Locate the cell with the specified text and output its [x, y] center coordinate. 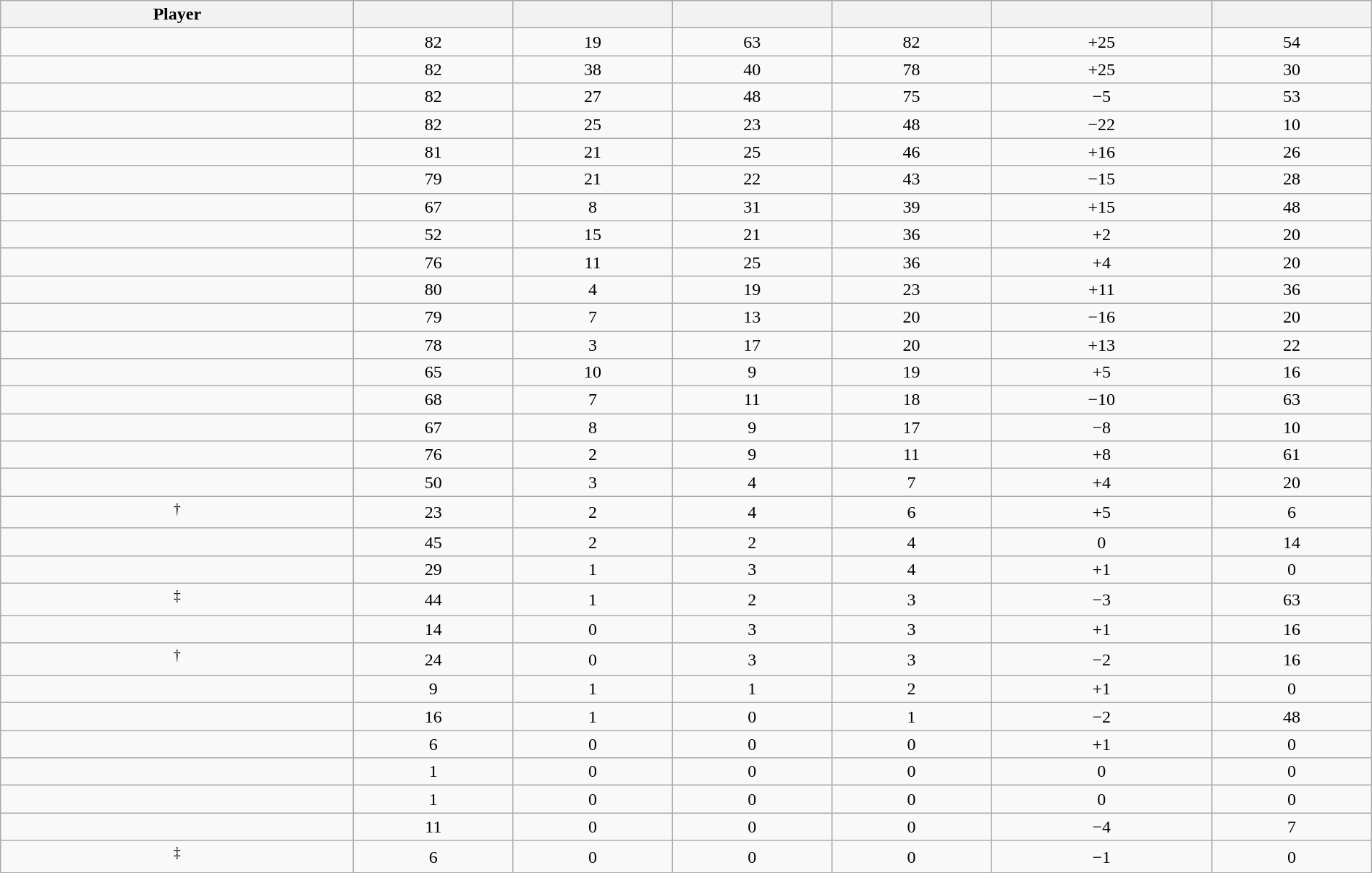
52 [433, 234]
50 [433, 482]
+11 [1101, 289]
45 [433, 542]
26 [1292, 152]
−3 [1101, 600]
−16 [1101, 317]
15 [593, 234]
81 [433, 152]
53 [1292, 97]
13 [752, 317]
44 [433, 600]
+15 [1101, 207]
80 [433, 289]
−8 [1101, 427]
75 [911, 97]
+13 [1101, 345]
28 [1292, 179]
40 [752, 69]
54 [1292, 42]
−22 [1101, 124]
43 [911, 179]
38 [593, 69]
29 [433, 569]
27 [593, 97]
−4 [1101, 827]
39 [911, 207]
30 [1292, 69]
+2 [1101, 234]
61 [1292, 455]
Player [177, 14]
−15 [1101, 179]
46 [911, 152]
18 [911, 400]
68 [433, 400]
−1 [1101, 856]
−5 [1101, 97]
+16 [1101, 152]
31 [752, 207]
65 [433, 372]
24 [433, 660]
+8 [1101, 455]
−10 [1101, 400]
